Locate the cell with the specified text and output its [x, y] center coordinate. 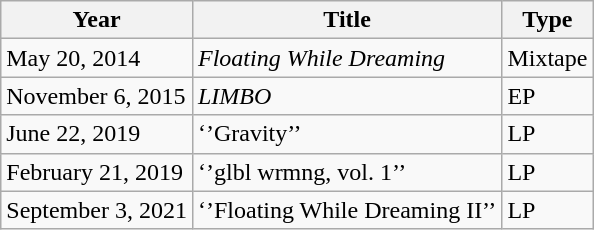
May 20, 2014 [97, 58]
September 3, 2021 [97, 210]
November 6, 2015 [97, 96]
Mixtape [548, 58]
Title [346, 20]
June 22, 2019 [97, 134]
February 21, 2019 [97, 172]
LIMBO [346, 96]
‘’Floating While Dreaming II’’ [346, 210]
Floating While Dreaming [346, 58]
Type [548, 20]
‘’glbl wrmng, vol. 1’’ [346, 172]
‘’Gravity’’ [346, 134]
EP [548, 96]
Year [97, 20]
